Determine the [x, y] coordinate at the center of the cell enclosing the given text.  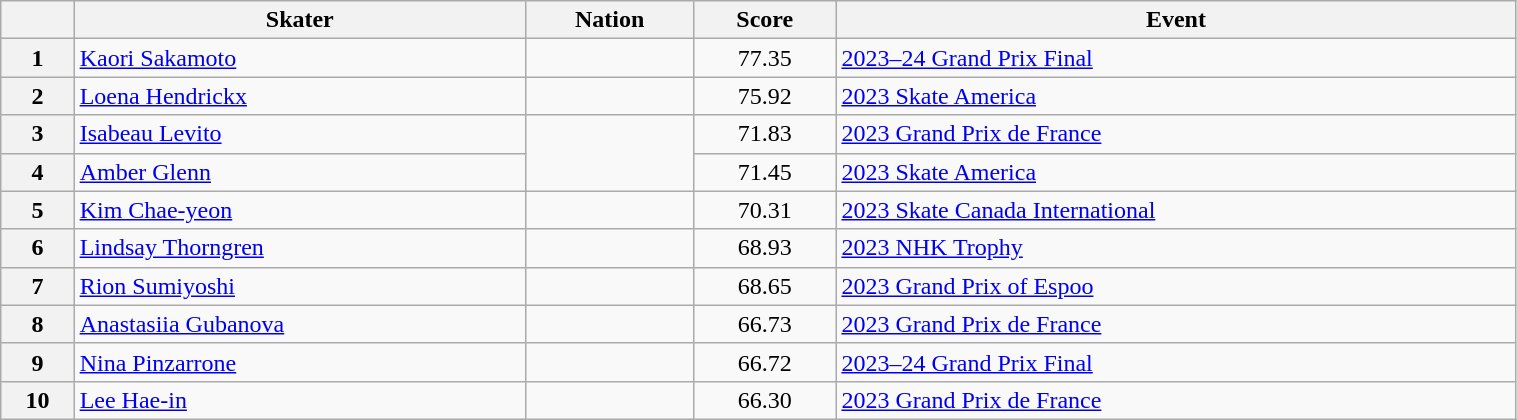
4 [38, 172]
66.73 [765, 324]
2023 Skate Canada International [1176, 210]
8 [38, 324]
2023 NHK Trophy [1176, 248]
Event [1176, 20]
1 [38, 58]
Lee Hae-in [300, 400]
Kaori Sakamoto [300, 58]
Amber Glenn [300, 172]
Kim Chae-yeon [300, 210]
5 [38, 210]
71.45 [765, 172]
9 [38, 362]
Isabeau Levito [300, 134]
7 [38, 286]
2023 Grand Prix of Espoo [1176, 286]
Rion Sumiyoshi [300, 286]
75.92 [765, 96]
6 [38, 248]
10 [38, 400]
Skater [300, 20]
70.31 [765, 210]
Anastasiia Gubanova [300, 324]
68.93 [765, 248]
77.35 [765, 58]
Score [765, 20]
Loena Hendrickx [300, 96]
Nina Pinzarrone [300, 362]
Nation [609, 20]
71.83 [765, 134]
68.65 [765, 286]
66.30 [765, 400]
2 [38, 96]
3 [38, 134]
66.72 [765, 362]
Lindsay Thorngren [300, 248]
